Find where the given text appears and provide that cell's center as (x, y) coordinate. 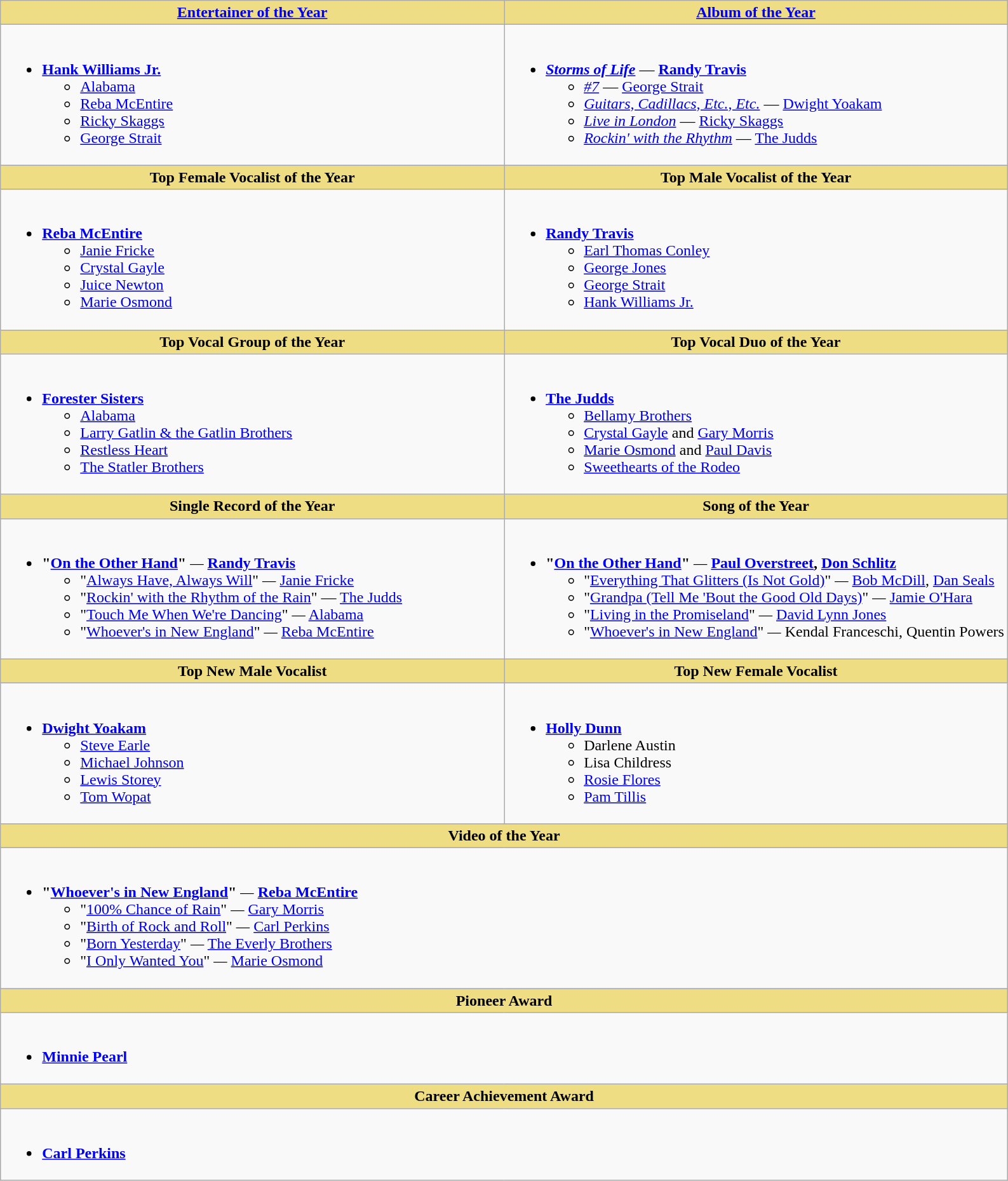
Entertainer of the Year (253, 13)
Pioneer Award (504, 1001)
The JuddsBellamy BrothersCrystal Gayle and Gary MorrisMarie Osmond and Paul DavisSweethearts of the Rodeo (756, 424)
Top Female Vocalist of the Year (253, 177)
Top New Male Vocalist (253, 671)
Dwight YoakamSteve EarleMichael JohnsonLewis StoreyTom Wopat (253, 753)
Top Vocal Duo of the Year (756, 342)
Forester SistersAlabamaLarry Gatlin & the Gatlin BrothersRestless HeartThe Statler Brothers (253, 424)
Single Record of the Year (253, 506)
Video of the Year (504, 835)
Reba McEntireJanie FrickeCrystal GayleJuice NewtonMarie Osmond (253, 259)
Carl Perkins (504, 1145)
Song of the Year (756, 506)
Holly DunnDarlene AustinLisa ChildressRosie FloresPam Tillis (756, 753)
Top Vocal Group of the Year (253, 342)
Hank Williams Jr.AlabamaReba McEntireRicky SkaggsGeorge Strait (253, 95)
Top Male Vocalist of the Year (756, 177)
Minnie Pearl (504, 1048)
Randy TravisEarl Thomas ConleyGeorge JonesGeorge StraitHank Williams Jr. (756, 259)
Album of the Year (756, 13)
Top New Female Vocalist (756, 671)
Career Achievement Award (504, 1097)
